Return (x, y) of the center of cell containing provided text 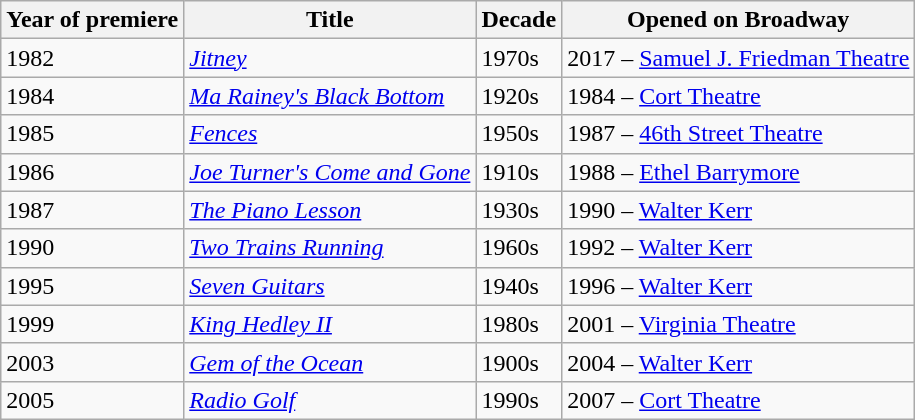
1940s (519, 286)
1990 – Walter Kerr (738, 210)
1987 (92, 210)
1970s (519, 58)
1900s (519, 362)
1986 (92, 172)
2007 – Cort Theatre (738, 400)
2004 – Walter Kerr (738, 362)
1996 – Walter Kerr (738, 286)
1992 – Walter Kerr (738, 248)
1995 (92, 286)
Gem of the Ocean (330, 362)
1990 (92, 248)
1987 – 46th Street Theatre (738, 134)
Jitney (330, 58)
Seven Guitars (330, 286)
2003 (92, 362)
1984 (92, 96)
1988 – Ethel Barrymore (738, 172)
2001 – Virginia Theatre (738, 324)
Fences (330, 134)
King Hedley II (330, 324)
1920s (519, 96)
1999 (92, 324)
Radio Golf (330, 400)
2017 – Samuel J. Friedman Theatre (738, 58)
Title (330, 20)
1950s (519, 134)
1982 (92, 58)
1990s (519, 400)
1984 – Cort Theatre (738, 96)
Year of premiere (92, 20)
Ma Rainey's Black Bottom (330, 96)
The Piano Lesson (330, 210)
1930s (519, 210)
Two Trains Running (330, 248)
2005 (92, 400)
1985 (92, 134)
1980s (519, 324)
1960s (519, 248)
Opened on Broadway (738, 20)
Decade (519, 20)
Joe Turner's Come and Gone (330, 172)
1910s (519, 172)
